Return the (X, Y) coordinate for the center point of the cell that contains the specified text.  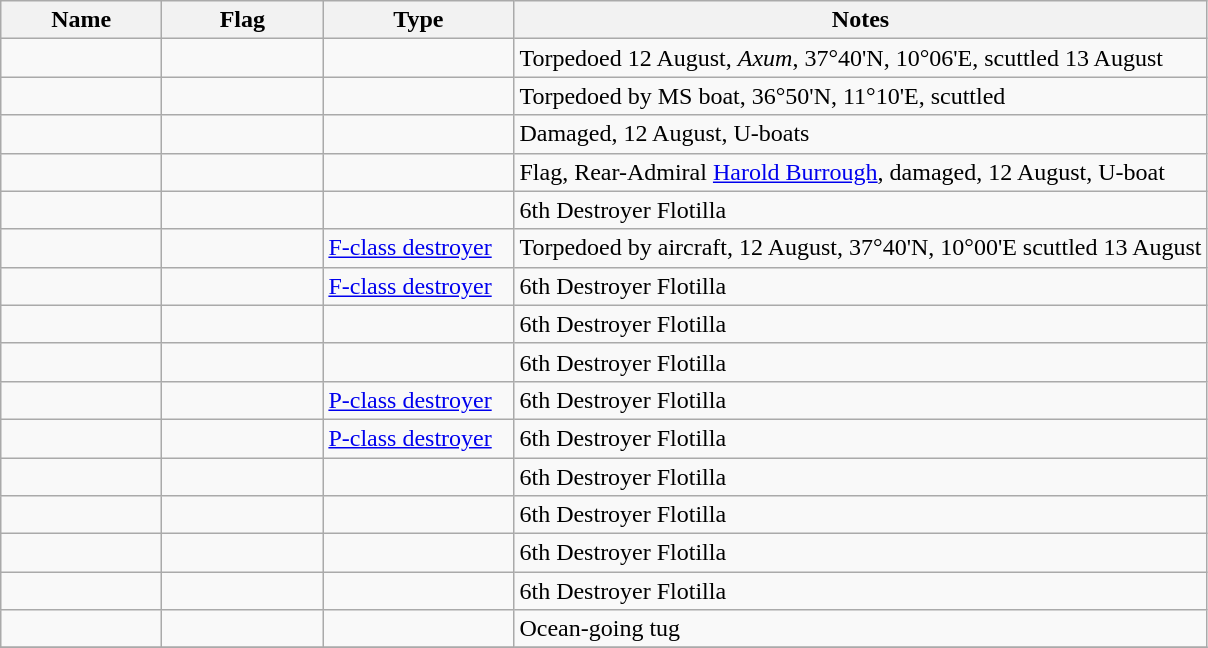
Torpedoed by aircraft, 12 August, 37°40'N, 10°00'E scuttled 13 August (860, 248)
Notes (860, 20)
Torpedoed 12 August, Axum, 37°40'N, 10°06'E, scuttled 13 August (860, 58)
Flag (242, 20)
Damaged, 12 August, U-boats (860, 134)
Name (82, 20)
Flag, Rear-Admiral Harold Burrough, damaged, 12 August, U-boat (860, 172)
Type (418, 20)
Ocean-going tug (860, 629)
Torpedoed by MS boat, 36°50'N, 11°10'E, scuttled (860, 96)
